From the cell containing the given text, extract its center point as [x, y] coordinate. 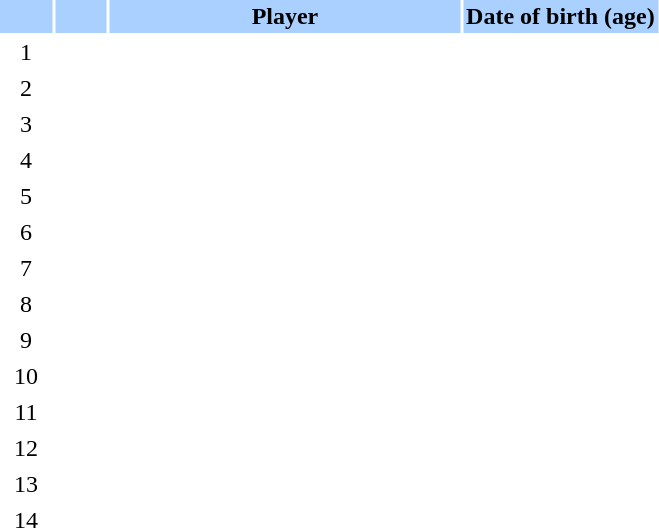
10 [26, 376]
8 [26, 304]
9 [26, 340]
13 [26, 484]
1 [26, 52]
3 [26, 124]
6 [26, 232]
7 [26, 268]
11 [26, 412]
Date of birth (age) [560, 16]
5 [26, 196]
4 [26, 160]
2 [26, 88]
12 [26, 448]
Player [285, 16]
